Locate the cell with the specified text and output its (x, y) center coordinate. 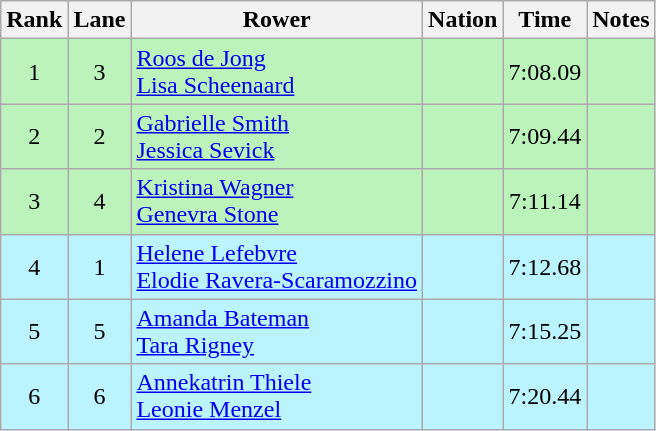
7:15.25 (545, 332)
Rank (34, 20)
7:11.14 (545, 202)
Amanda BatemanTara Rigney (277, 332)
Helene LefebvreElodie Ravera-Scaramozzino (277, 266)
Notes (621, 20)
Nation (463, 20)
Kristina WagnerGenevra Stone (277, 202)
7:20.44 (545, 396)
Roos de JongLisa Scheenaard (277, 72)
7:08.09 (545, 72)
Time (545, 20)
7:09.44 (545, 136)
Lane (100, 20)
Gabrielle SmithJessica Sevick (277, 136)
Annekatrin ThieleLeonie Menzel (277, 396)
7:12.68 (545, 266)
Rower (277, 20)
